Return (x, y) of the center of cell containing provided text 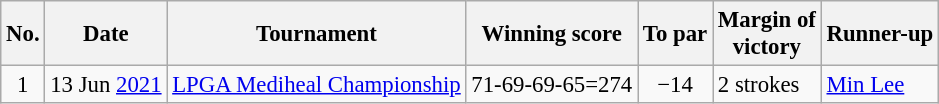
13 Jun 2021 (106, 85)
−14 (676, 85)
2 strokes (768, 85)
To par (676, 34)
1 (23, 85)
Tournament (316, 34)
Date (106, 34)
Margin ofvictory (768, 34)
Winning score (552, 34)
Runner-up (880, 34)
LPGA Mediheal Championship (316, 85)
No. (23, 34)
Min Lee (880, 85)
71-69-69-65=274 (552, 85)
